Provide the [x, y] coordinate of the cell's center where the given text is located.  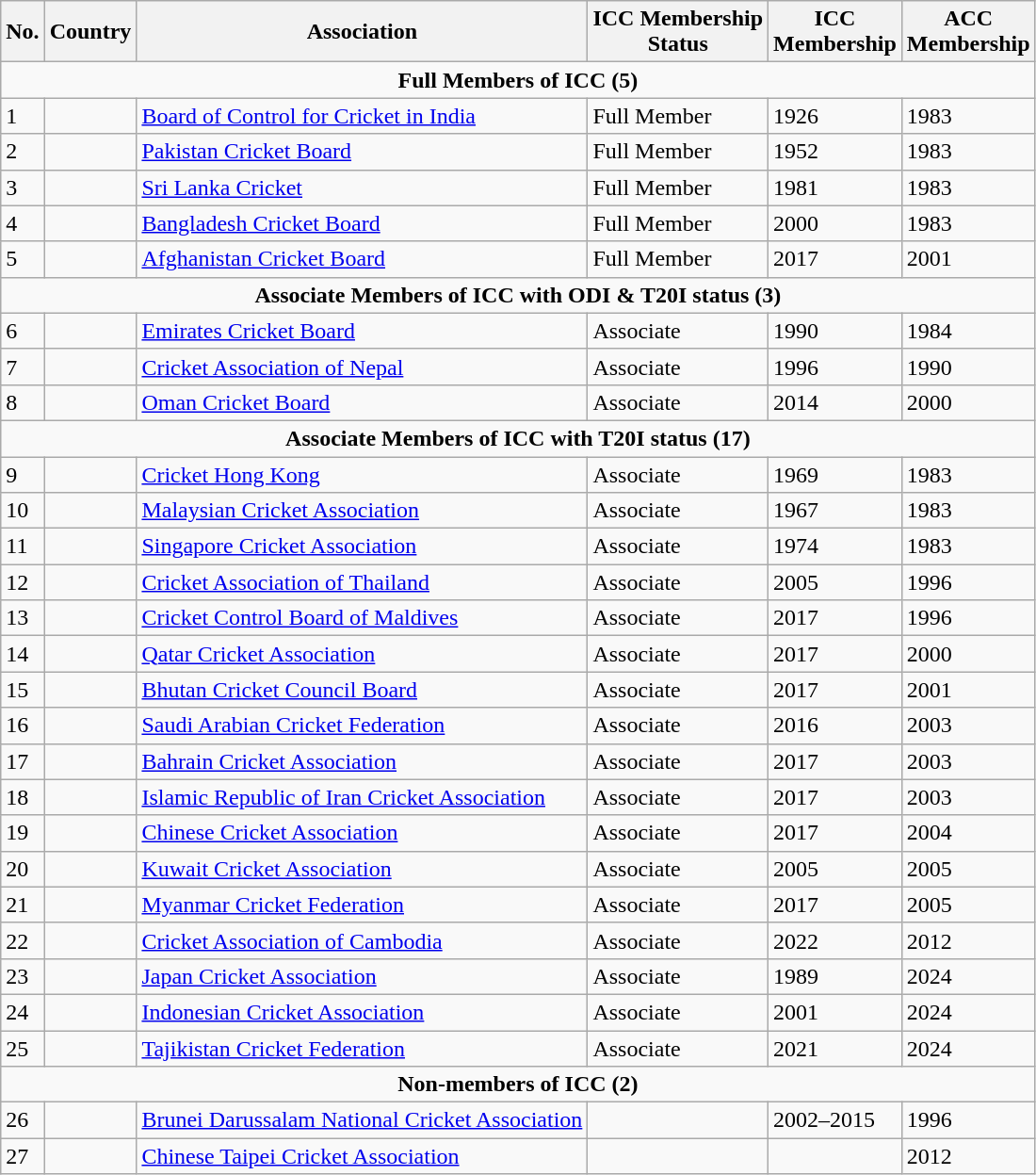
8 [23, 402]
ICCMembership [835, 32]
Bahrain Cricket Association [362, 761]
Bhutan Cricket Council Board [362, 690]
Cricket Association of Thailand [362, 582]
1989 [835, 976]
Myanmar Cricket Federation [362, 905]
Board of Control for Cricket in India [362, 116]
2014 [835, 402]
13 [23, 618]
Cricket Hong Kong [362, 474]
Cricket Control Board of Maldives [362, 618]
11 [23, 547]
3 [23, 188]
5 [23, 259]
24 [23, 1012]
2021 [835, 1049]
Qatar Cricket Association [362, 654]
10 [23, 511]
1 [23, 116]
23 [23, 976]
Japan Cricket Association [362, 976]
Singapore Cricket Association [362, 547]
Full Members of ICC (5) [518, 80]
17 [23, 761]
21 [23, 905]
1952 [835, 152]
Non-members of ICC (2) [518, 1085]
14 [23, 654]
Cricket Association of Nepal [362, 367]
2004 [968, 833]
ACCMembership [968, 32]
ICC MembershipStatus [678, 32]
1981 [835, 188]
Chinese Taipei Cricket Association [362, 1156]
Pakistan Cricket Board [362, 152]
Associate Members of ICC with T20I status (17) [518, 438]
1926 [835, 116]
Chinese Cricket Association [362, 833]
16 [23, 726]
2016 [835, 726]
Country [90, 32]
Tajikistan Cricket Federation [362, 1049]
Sri Lanka Cricket [362, 188]
6 [23, 331]
Oman Cricket Board [362, 402]
19 [23, 833]
Malaysian Cricket Association [362, 511]
Kuwait Cricket Association [362, 869]
Associate Members of ICC with ODI & T20I status (3) [518, 295]
1974 [835, 547]
15 [23, 690]
4 [23, 223]
20 [23, 869]
12 [23, 582]
Cricket Association of Cambodia [362, 940]
2 [23, 152]
27 [23, 1156]
26 [23, 1120]
25 [23, 1049]
22 [23, 940]
Afghanistan Cricket Board [362, 259]
1969 [835, 474]
Association [362, 32]
Indonesian Cricket Association [362, 1012]
1967 [835, 511]
Bangladesh Cricket Board [362, 223]
1984 [968, 331]
Brunei Darussalam National Cricket Association [362, 1120]
7 [23, 367]
9 [23, 474]
No. [23, 32]
Emirates Cricket Board [362, 331]
Islamic Republic of Iran Cricket Association [362, 797]
Saudi Arabian Cricket Federation [362, 726]
2002–2015 [835, 1120]
18 [23, 797]
2022 [835, 940]
